From the cell containing the given text, extract its center point as [X, Y] coordinate. 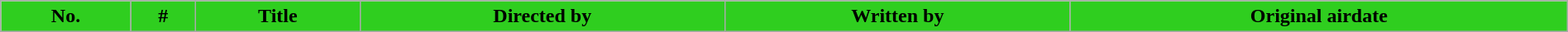
Written by [897, 16]
# [163, 16]
Directed by [543, 16]
No. [66, 16]
Original airdate [1318, 16]
Title [278, 16]
